Capture the cell that displays the provided text and extract its [X, Y] central coordinate. 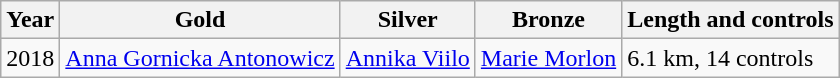
Gold [200, 20]
Bronze [548, 20]
Anna Gornicka Antonowicz [200, 58]
Marie Morlon [548, 58]
Annika Viilo [408, 58]
Silver [408, 20]
Length and controls [730, 20]
2018 [30, 58]
Year [30, 20]
6.1 km, 14 controls [730, 58]
